Return the (X, Y) coordinate for the center point of the cell that contains the specified text.  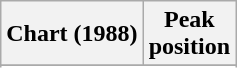
Chart (1988) (72, 34)
Peakposition (189, 34)
